Extract the [x, y] coordinate from the center of the cell holding the provided text.  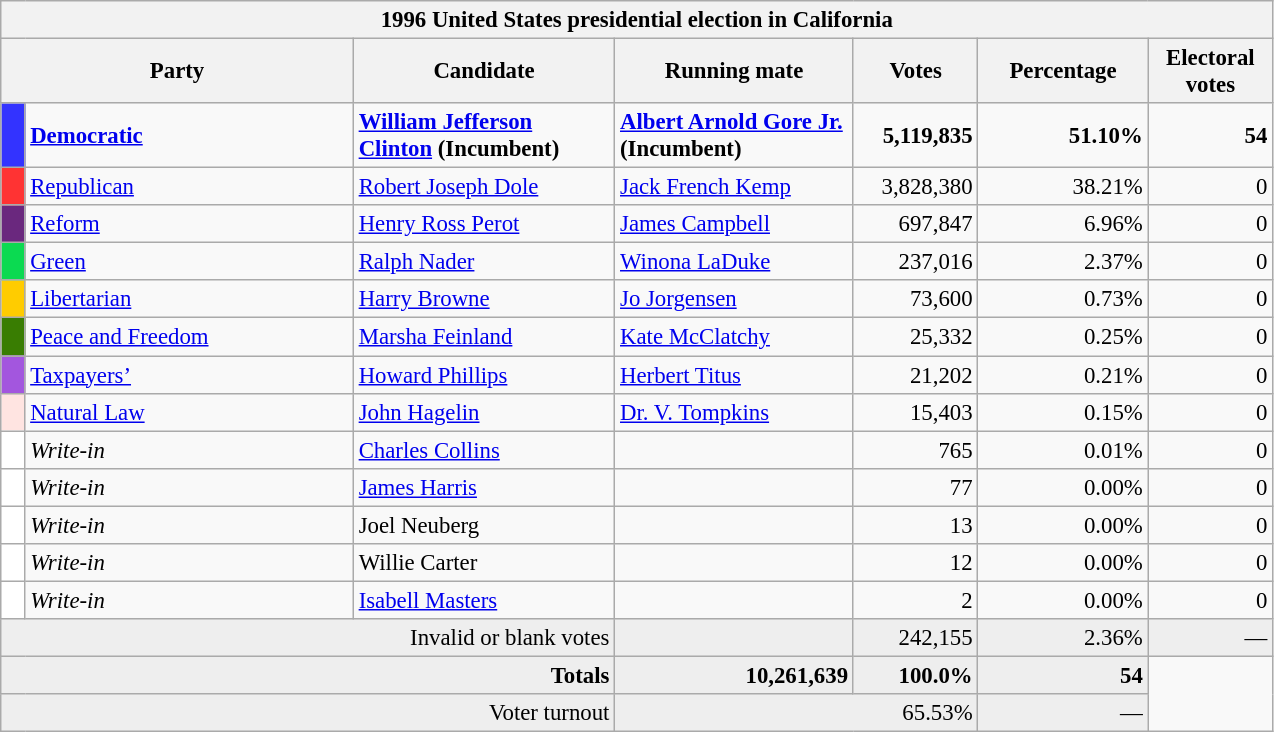
0.01% [1063, 450]
Harry Browne [484, 299]
237,016 [916, 262]
Charles Collins [484, 450]
697,847 [916, 224]
Ralph Nader [484, 262]
15,403 [916, 412]
765 [916, 450]
13 [916, 525]
Natural Law [189, 412]
10,261,639 [734, 675]
Howard Phillips [484, 375]
38.21% [1063, 187]
242,155 [916, 638]
77 [916, 487]
Running mate [734, 72]
100.0% [916, 675]
12 [916, 563]
James Campbell [734, 224]
Joel Neuberg [484, 525]
2 [916, 600]
Invalid or blank votes [308, 638]
Winona LaDuke [734, 262]
Libertarian [189, 299]
Marsha Feinland [484, 337]
1996 United States presidential election in California [637, 20]
Electoral votes [1210, 72]
3,828,380 [916, 187]
Willie Carter [484, 563]
Voter turnout [308, 713]
Totals [308, 675]
William Jefferson Clinton (Incumbent) [484, 136]
Candidate [484, 72]
Kate McClatchy [734, 337]
2.37% [1063, 262]
Dr. V. Tompkins [734, 412]
Jack French Kemp [734, 187]
Henry Ross Perot [484, 224]
Albert Arnold Gore Jr. (Incumbent) [734, 136]
6.96% [1063, 224]
2.36% [1063, 638]
0.73% [1063, 299]
Party [178, 72]
73,600 [916, 299]
0.25% [1063, 337]
25,332 [916, 337]
51.10% [1063, 136]
Reform [189, 224]
5,119,835 [916, 136]
Democratic [189, 136]
Votes [916, 72]
21,202 [916, 375]
John Hagelin [484, 412]
Isabell Masters [484, 600]
0.21% [1063, 375]
Percentage [1063, 72]
Green [189, 262]
Robert Joseph Dole [484, 187]
Herbert Titus [734, 375]
0.15% [1063, 412]
Jo Jorgensen [734, 299]
65.53% [796, 713]
Republican [189, 187]
Peace and Freedom [189, 337]
James Harris [484, 487]
Taxpayers’ [189, 375]
